Find where the given text appears and provide that cell's center as (X, Y) coordinate. 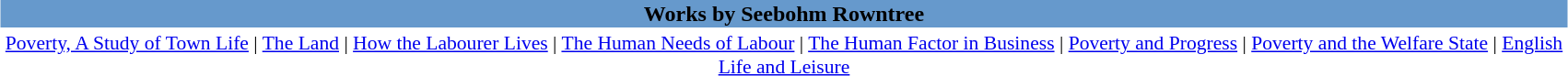
Works by Seebohm Rowntree (784, 14)
